Capture the cell that displays the provided text and extract its (x, y) central coordinate. 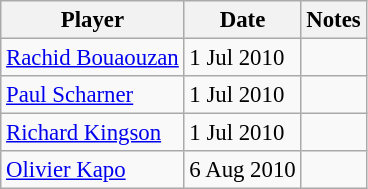
Date (242, 20)
Paul Scharner (92, 95)
Rachid Bouaouzan (92, 58)
Olivier Kapo (92, 170)
6 Aug 2010 (242, 170)
Richard Kingson (92, 133)
Notes (334, 20)
Player (92, 20)
